Scan for the cell matching the given text and deliver its (X, Y) coordinate at center. 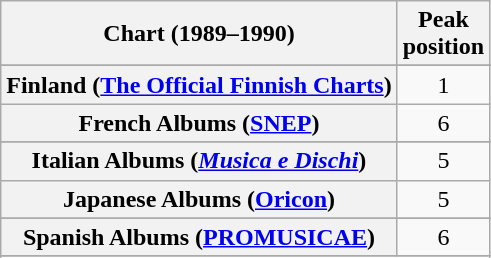
Japanese Albums (Oricon) (199, 199)
Italian Albums (Musica e Dischi) (199, 161)
Peakposition (443, 34)
1 (443, 85)
Chart (1989–1990) (199, 34)
French Albums (SNEP) (199, 123)
Finland (The Official Finnish Charts) (199, 85)
Spanish Albums (PROMUSICAE) (199, 237)
